Search for the cell housing the specified text and yield its [X, Y] center coordinate. 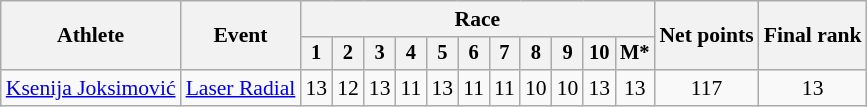
4 [412, 54]
M* [634, 54]
Athlete [91, 36]
Event [241, 36]
2 [348, 54]
Final rank [813, 36]
Net points [706, 36]
5 [442, 54]
117 [706, 88]
3 [380, 54]
8 [536, 54]
6 [474, 54]
Race [477, 19]
1 [316, 54]
7 [504, 54]
Ksenija Joksimović [91, 88]
9 [568, 54]
Laser Radial [241, 88]
12 [348, 88]
